Pinpoint the cell where the given text exists, returning its (x, y) midpoint coordinate. 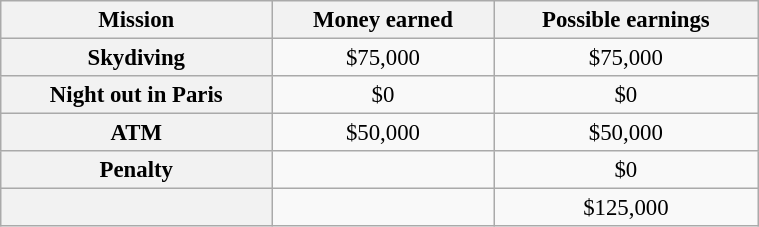
Penalty (136, 170)
ATM (136, 133)
Night out in Paris (136, 95)
Mission (136, 20)
Possible earnings (626, 20)
Skydiving (136, 57)
$125,000 (626, 208)
Money earned (383, 20)
